For the text-containing cell, return its midpoint in (x, y) coordinate format. 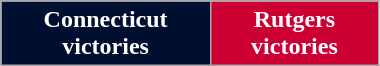
Rutgers victories (294, 34)
Connecticut victories (106, 34)
